Return the [X, Y] coordinate for the center point of the cell that contains the specified text.  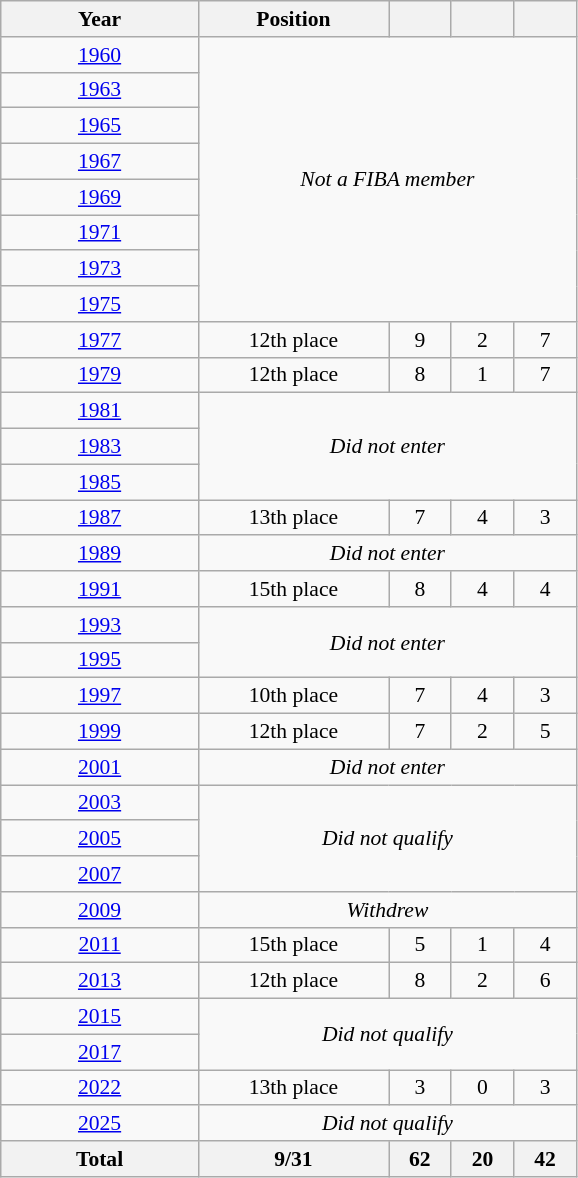
1995 [100, 660]
1987 [100, 518]
1965 [100, 126]
20 [482, 1159]
1971 [100, 233]
2001 [100, 767]
2022 [100, 1088]
62 [420, 1159]
1979 [100, 375]
2015 [100, 1017]
9/31 [293, 1159]
2013 [100, 981]
1989 [100, 554]
Year [100, 19]
2007 [100, 874]
1991 [100, 589]
1981 [100, 411]
1973 [100, 269]
1975 [100, 304]
1977 [100, 340]
2003 [100, 803]
2005 [100, 839]
2009 [100, 910]
10th place [293, 696]
1997 [100, 696]
Not a FIBA member [387, 180]
1963 [100, 90]
1967 [100, 162]
Withdrew [387, 910]
0 [482, 1088]
Position [293, 19]
2025 [100, 1124]
Total [100, 1159]
1985 [100, 482]
1993 [100, 625]
2011 [100, 945]
6 [546, 981]
1960 [100, 55]
1969 [100, 197]
42 [546, 1159]
1983 [100, 447]
2017 [100, 1052]
1999 [100, 732]
9 [420, 340]
